Provide the [X, Y] coordinate of the cell's center where the given text is located.  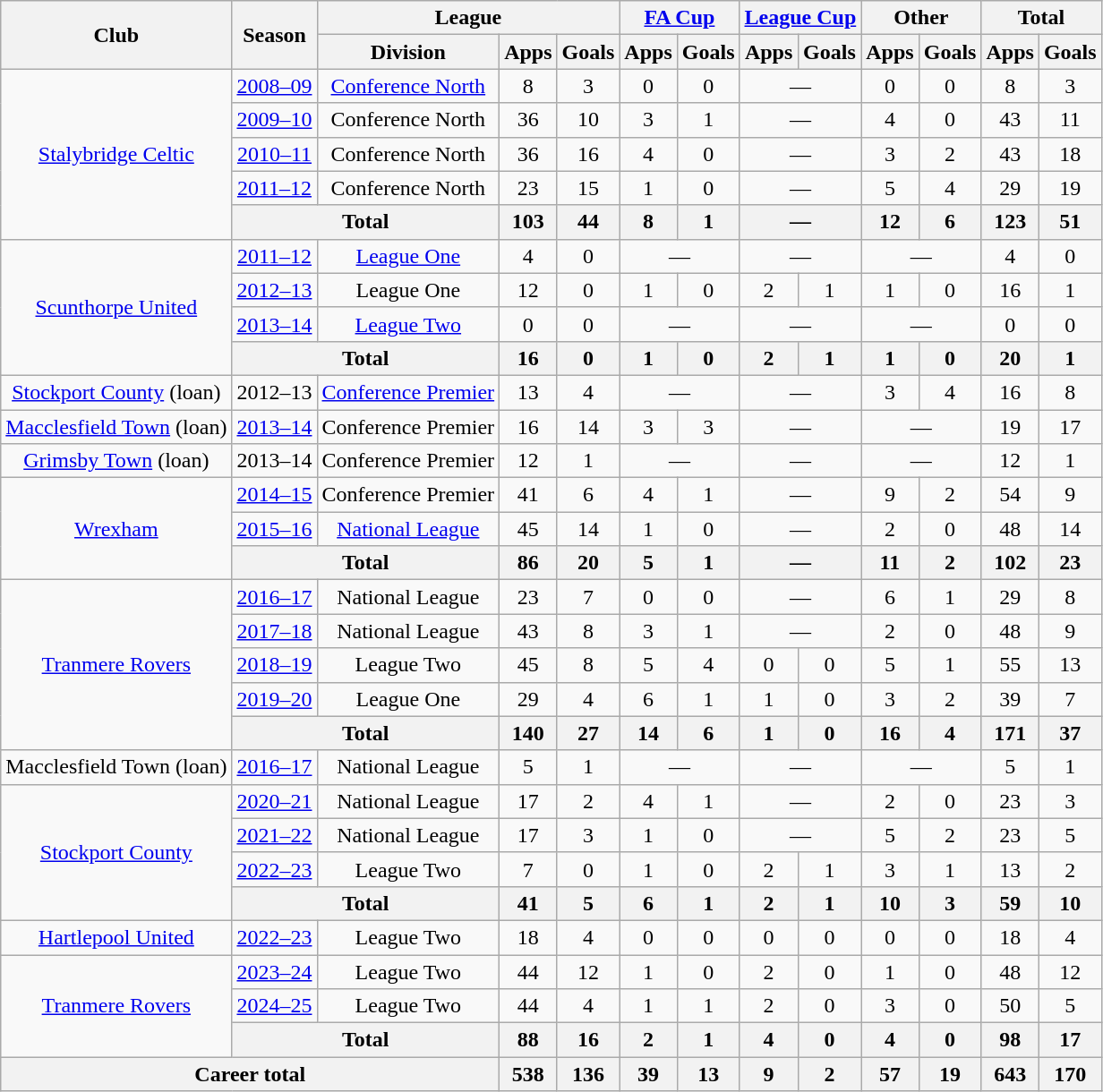
Stockport County [116, 852]
Hartlepool United [116, 937]
2015–16 [274, 529]
643 [1010, 1074]
Wrexham [116, 529]
2014–15 [274, 495]
140 [528, 733]
59 [1010, 903]
2010–11 [274, 154]
Scunthorpe United [116, 307]
88 [528, 1040]
15 [588, 188]
103 [528, 222]
Career total [251, 1074]
98 [1010, 1040]
55 [1010, 665]
Season [274, 35]
2009–10 [274, 120]
54 [1010, 495]
Club [116, 35]
Other [921, 18]
2008–09 [274, 86]
2023–24 [274, 971]
37 [1070, 733]
51 [1070, 222]
Stalybridge Celtic [116, 154]
League [468, 18]
2024–25 [274, 1006]
538 [528, 1074]
2019–20 [274, 699]
86 [528, 563]
57 [890, 1074]
Division [408, 52]
136 [588, 1074]
League Cup [800, 18]
2018–19 [274, 665]
102 [1010, 563]
123 [1010, 222]
2020–21 [274, 801]
Stockport County (loan) [116, 392]
170 [1070, 1074]
Grimsby Town (loan) [116, 461]
FA Cup [680, 18]
50 [1010, 1006]
2021–22 [274, 835]
27 [588, 733]
171 [1010, 733]
2017–18 [274, 631]
